Capture the cell that displays the provided text and extract its (X, Y) central coordinate. 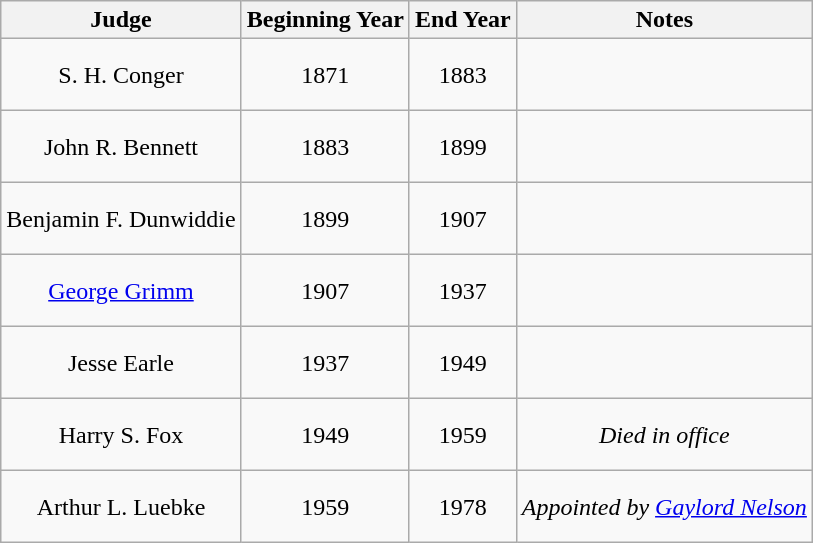
George Grimm (121, 291)
Judge (121, 20)
S. H. Conger (121, 75)
Notes (664, 20)
1871 (325, 75)
End Year (462, 20)
John R. Bennett (121, 147)
Jesse Earle (121, 363)
Died in office (664, 435)
1978 (462, 507)
Arthur L. Luebke (121, 507)
Beginning Year (325, 20)
Benjamin F. Dunwiddie (121, 219)
Harry S. Fox (121, 435)
Appointed by Gaylord Nelson (664, 507)
